Provide the [X, Y] coordinate of the cell's center where the given text is located.  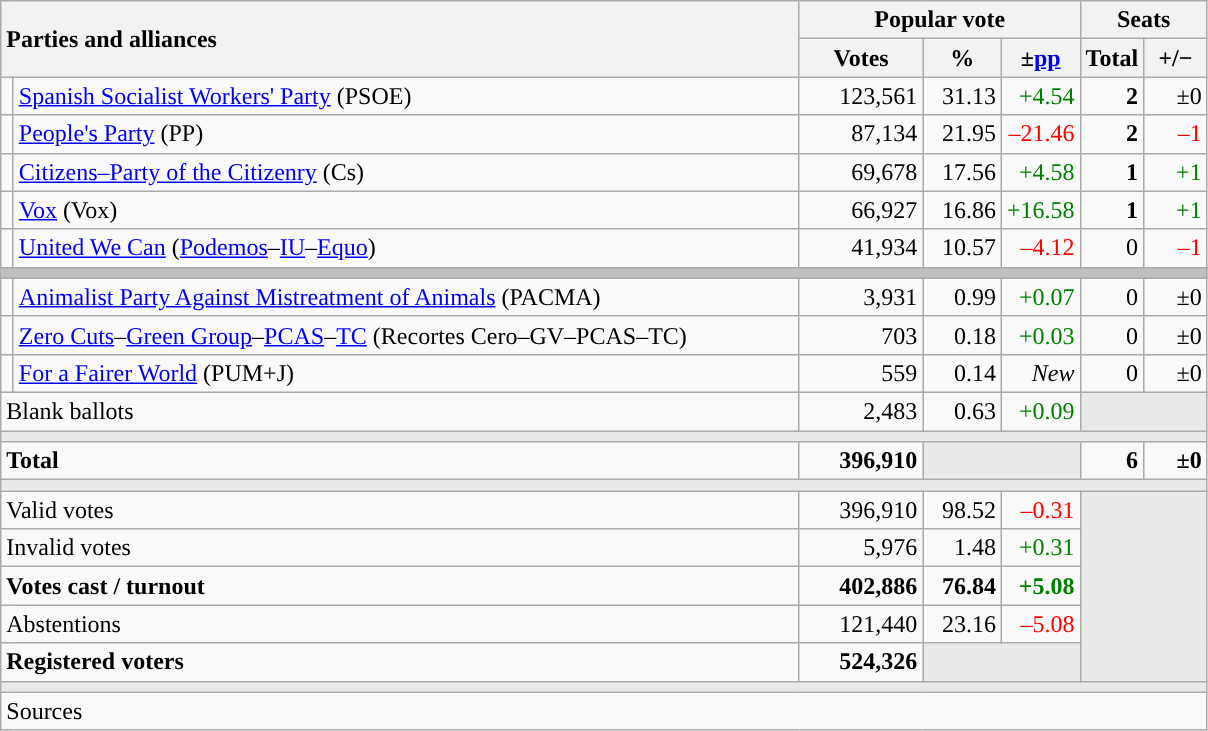
6 [1112, 461]
+0.07 [1040, 297]
66,927 [861, 210]
Sources [604, 711]
–21.46 [1040, 134]
23.16 [962, 624]
Blank ballots [400, 411]
±pp [1040, 58]
123,561 [861, 96]
524,326 [861, 662]
703 [861, 335]
0.14 [962, 373]
10.57 [962, 248]
31.13 [962, 96]
121,440 [861, 624]
76.84 [962, 586]
17.56 [962, 172]
For a Fairer World (PUM+J) [406, 373]
+16.58 [1040, 210]
0.99 [962, 297]
Zero Cuts–Green Group–PCAS–TC (Recortes Cero–GV–PCAS–TC) [406, 335]
Popular vote [940, 20]
69,678 [861, 172]
Invalid votes [400, 548]
1.48 [962, 548]
+0.09 [1040, 411]
% [962, 58]
Votes cast / turnout [400, 586]
0.18 [962, 335]
Vox (Vox) [406, 210]
+4.54 [1040, 96]
+/− [1176, 58]
–5.08 [1040, 624]
+5.08 [1040, 586]
559 [861, 373]
Citizens–Party of the Citizenry (Cs) [406, 172]
21.95 [962, 134]
Spanish Socialist Workers' Party (PSOE) [406, 96]
5,976 [861, 548]
Registered voters [400, 662]
United We Can (Podemos–IU–Equo) [406, 248]
41,934 [861, 248]
402,886 [861, 586]
0.63 [962, 411]
People's Party (PP) [406, 134]
16.86 [962, 210]
Parties and alliances [400, 39]
+4.58 [1040, 172]
98.52 [962, 510]
87,134 [861, 134]
Votes [861, 58]
Valid votes [400, 510]
–4.12 [1040, 248]
+0.31 [1040, 548]
–0.31 [1040, 510]
Animalist Party Against Mistreatment of Animals (PACMA) [406, 297]
3,931 [861, 297]
New [1040, 373]
2,483 [861, 411]
Seats [1144, 20]
+0.03 [1040, 335]
Abstentions [400, 624]
